Locate the cell with the specified text and output its [x, y] center coordinate. 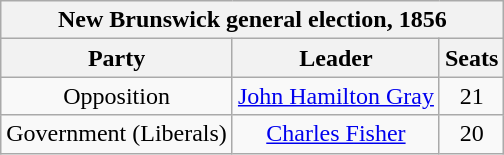
Government (Liberals) [117, 134]
John Hamilton Gray [336, 96]
20 [471, 134]
21 [471, 96]
Seats [471, 58]
Charles Fisher [336, 134]
Opposition [117, 96]
Party [117, 58]
New Brunswick general election, 1856 [252, 20]
Leader [336, 58]
